Detect which cell encompasses the target text, then output its [X, Y] center coordinate. 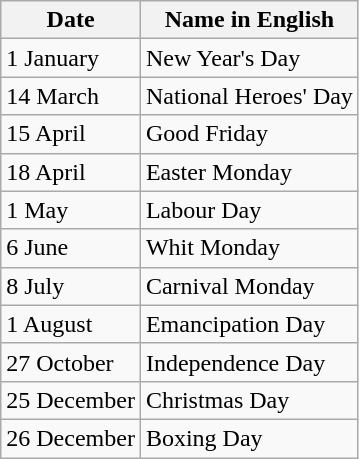
Whit Monday [249, 248]
1 January [71, 58]
National Heroes' Day [249, 96]
8 July [71, 286]
Easter Monday [249, 172]
New Year's Day [249, 58]
Boxing Day [249, 438]
Date [71, 20]
14 March [71, 96]
15 April [71, 134]
Christmas Day [249, 400]
Independence Day [249, 362]
18 April [71, 172]
Labour Day [249, 210]
Carnival Monday [249, 286]
27 October [71, 362]
Good Friday [249, 134]
1 August [71, 324]
26 December [71, 438]
Emancipation Day [249, 324]
25 December [71, 400]
1 May [71, 210]
6 June [71, 248]
Name in English [249, 20]
